Scan for the cell matching the given text and deliver its (x, y) coordinate at center. 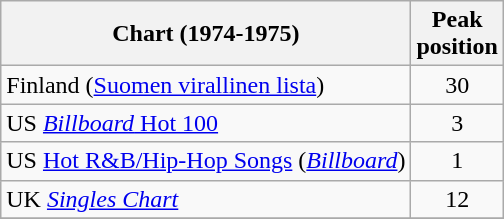
30 (457, 85)
12 (457, 199)
US Hot R&B/Hip-Hop Songs (Billboard) (206, 161)
1 (457, 161)
Finland (Suomen virallinen lista) (206, 85)
3 (457, 123)
US Billboard Hot 100 (206, 123)
Chart (1974-1975) (206, 34)
UK Singles Chart (206, 199)
Peakposition (457, 34)
